Pinpoint the cell where the given text exists, returning its [x, y] midpoint coordinate. 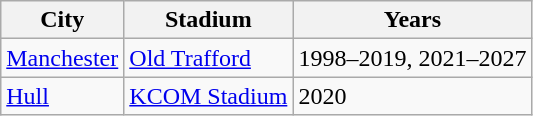
Stadium [208, 20]
1998–2019, 2021–2027 [412, 58]
Old Trafford [208, 58]
2020 [412, 96]
City [62, 20]
Manchester [62, 58]
KCOM Stadium [208, 96]
Years [412, 20]
Hull [62, 96]
